Search for the cell housing the specified text and yield its [x, y] center coordinate. 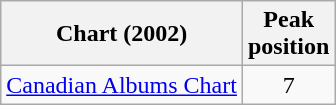
Peakposition [288, 34]
Canadian Albums Chart [122, 85]
Chart (2002) [122, 34]
7 [288, 85]
